Capture the cell that displays the provided text and extract its (x, y) central coordinate. 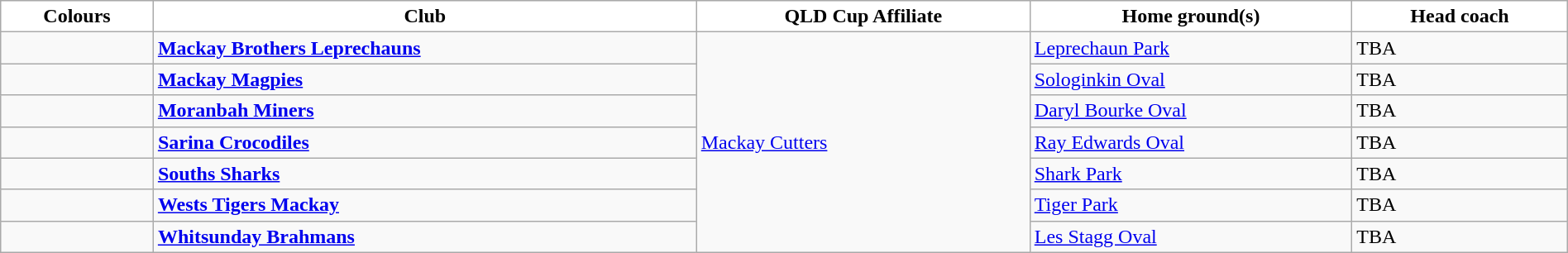
Club (425, 17)
Shark Park (1191, 174)
Souths Sharks (425, 174)
Leprechaun Park (1191, 48)
Mackay Brothers Leprechauns (425, 48)
Colours (78, 17)
Les Stagg Oval (1191, 236)
Sologinkin Oval (1191, 79)
Moranbah Miners (425, 111)
Daryl Bourke Oval (1191, 111)
Head coach (1460, 17)
Sarina Crocodiles (425, 142)
Whitsunday Brahmans (425, 236)
Tiger Park (1191, 205)
Home ground(s) (1191, 17)
QLD Cup Affiliate (863, 17)
Ray Edwards Oval (1191, 142)
Mackay Cutters (863, 142)
Wests Tigers Mackay (425, 205)
Mackay Magpies (425, 79)
